Pinpoint the cell where the given text exists, returning its (X, Y) midpoint coordinate. 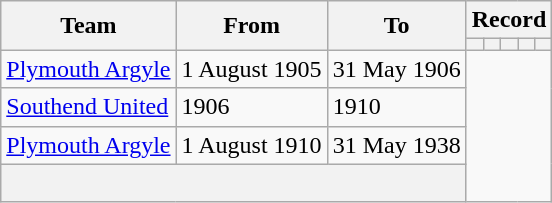
From (252, 26)
Team (88, 26)
1906 (252, 107)
To (396, 26)
1 August 1905 (252, 69)
31 May 1938 (396, 145)
1 August 1910 (252, 145)
Southend United (88, 107)
1910 (396, 107)
Record (509, 20)
31 May 1906 (396, 69)
